Locate the cell with the specified text and output its (x, y) center coordinate. 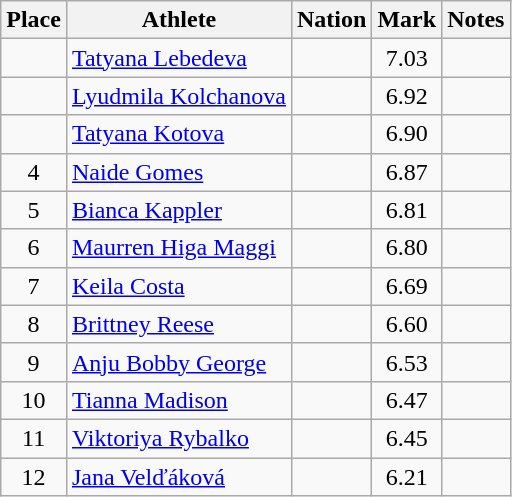
6.80 (407, 248)
Lyudmila Kolchanova (178, 96)
Place (34, 20)
7 (34, 286)
7.03 (407, 58)
5 (34, 210)
6 (34, 248)
6.60 (407, 324)
Keila Costa (178, 286)
6.87 (407, 172)
Jana Velďáková (178, 477)
Anju Bobby George (178, 362)
Tatyana Kotova (178, 134)
Viktoriya Rybalko (178, 438)
6.21 (407, 477)
10 (34, 400)
8 (34, 324)
Mark (407, 20)
Nation (331, 20)
9 (34, 362)
Notes (476, 20)
6.45 (407, 438)
11 (34, 438)
Tianna Madison (178, 400)
6.47 (407, 400)
12 (34, 477)
4 (34, 172)
6.90 (407, 134)
6.92 (407, 96)
Tatyana Lebedeva (178, 58)
6.69 (407, 286)
Brittney Reese (178, 324)
Athlete (178, 20)
Maurren Higa Maggi (178, 248)
Naide Gomes (178, 172)
6.53 (407, 362)
Bianca Kappler (178, 210)
6.81 (407, 210)
